Find where the given text appears and provide that cell's center as [x, y] coordinate. 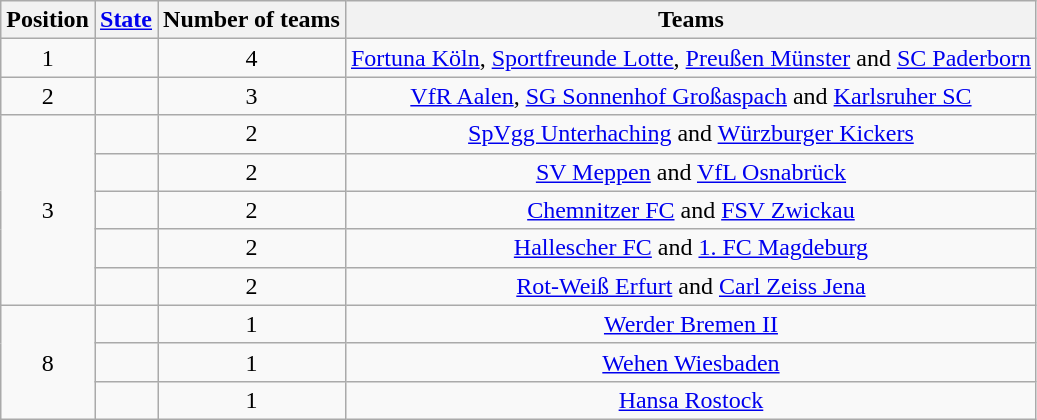
Hansa Rostock [690, 400]
8 [48, 362]
SpVgg Unterhaching and Würzburger Kickers [690, 134]
Rot-Weiß Erfurt and Carl Zeiss Jena [690, 286]
VfR Aalen, SG Sonnenhof Großaspach and Karlsruher SC [690, 96]
Position [48, 20]
Teams [690, 20]
4 [252, 58]
Hallescher FC and 1. FC Magdeburg [690, 248]
Number of teams [252, 20]
Fortuna Köln, Sportfreunde Lotte, Preußen Münster and SC Paderborn [690, 58]
State [126, 20]
Werder Bremen II [690, 324]
Chemnitzer FC and FSV Zwickau [690, 210]
Wehen Wiesbaden [690, 362]
SV Meppen and VfL Osnabrück [690, 172]
